Find where the given text appears and provide that cell's center as (X, Y) coordinate. 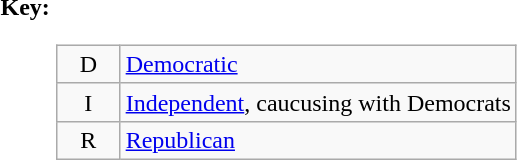
D (89, 64)
Democratic (318, 64)
R (89, 140)
Republican (318, 140)
I (89, 102)
Independent, caucusing with Democrats (318, 102)
